Find where the given text appears and provide that cell's center as (x, y) coordinate. 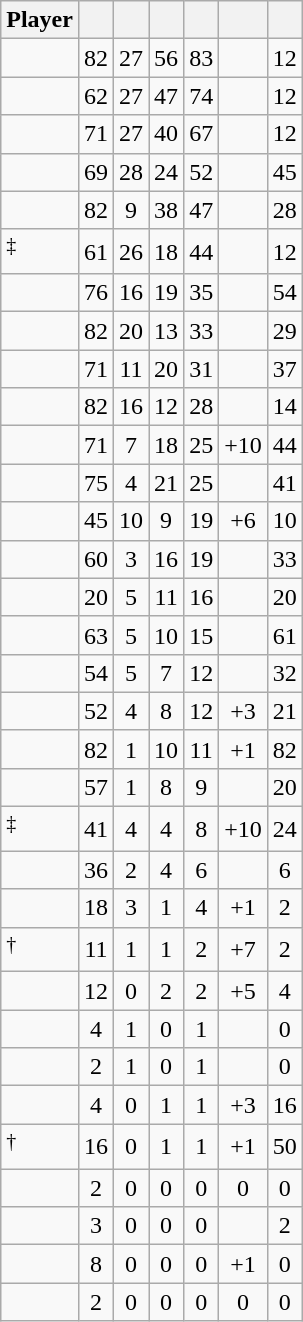
63 (96, 635)
36 (96, 870)
76 (96, 293)
60 (96, 559)
+7 (244, 950)
83 (202, 58)
31 (202, 369)
57 (96, 787)
69 (96, 172)
75 (96, 483)
Player (40, 20)
32 (284, 673)
26 (132, 252)
62 (96, 96)
29 (284, 331)
40 (166, 134)
37 (284, 369)
50 (284, 1146)
15 (202, 635)
+5 (244, 991)
+6 (244, 521)
56 (166, 58)
13 (166, 331)
74 (202, 96)
14 (284, 407)
67 (202, 134)
38 (166, 210)
35 (202, 293)
